Identify which cell holds the provided text, then report its [x, y] central coordinate. 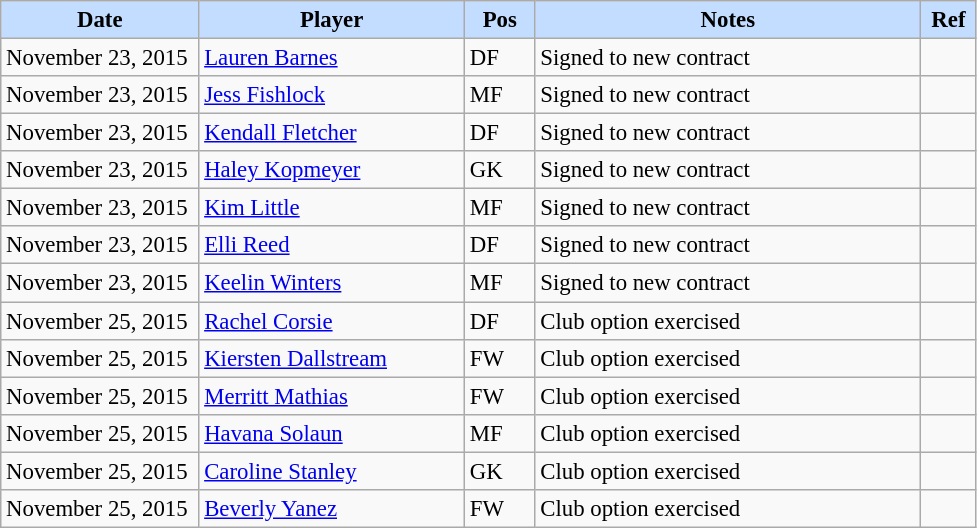
Kiersten Dallstream [332, 358]
Keelin Winters [332, 283]
Elli Reed [332, 245]
Notes [728, 20]
Haley Kopmeyer [332, 170]
Havana Solaun [332, 433]
Kim Little [332, 208]
Date [100, 20]
Player [332, 20]
Kendall Fletcher [332, 133]
Beverly Yanez [332, 509]
Ref [949, 20]
Pos [500, 20]
Rachel Corsie [332, 321]
Lauren Barnes [332, 58]
Caroline Stanley [332, 471]
Merritt Mathias [332, 396]
Jess Fishlock [332, 95]
